Search for the cell housing the specified text and yield its (x, y) center coordinate. 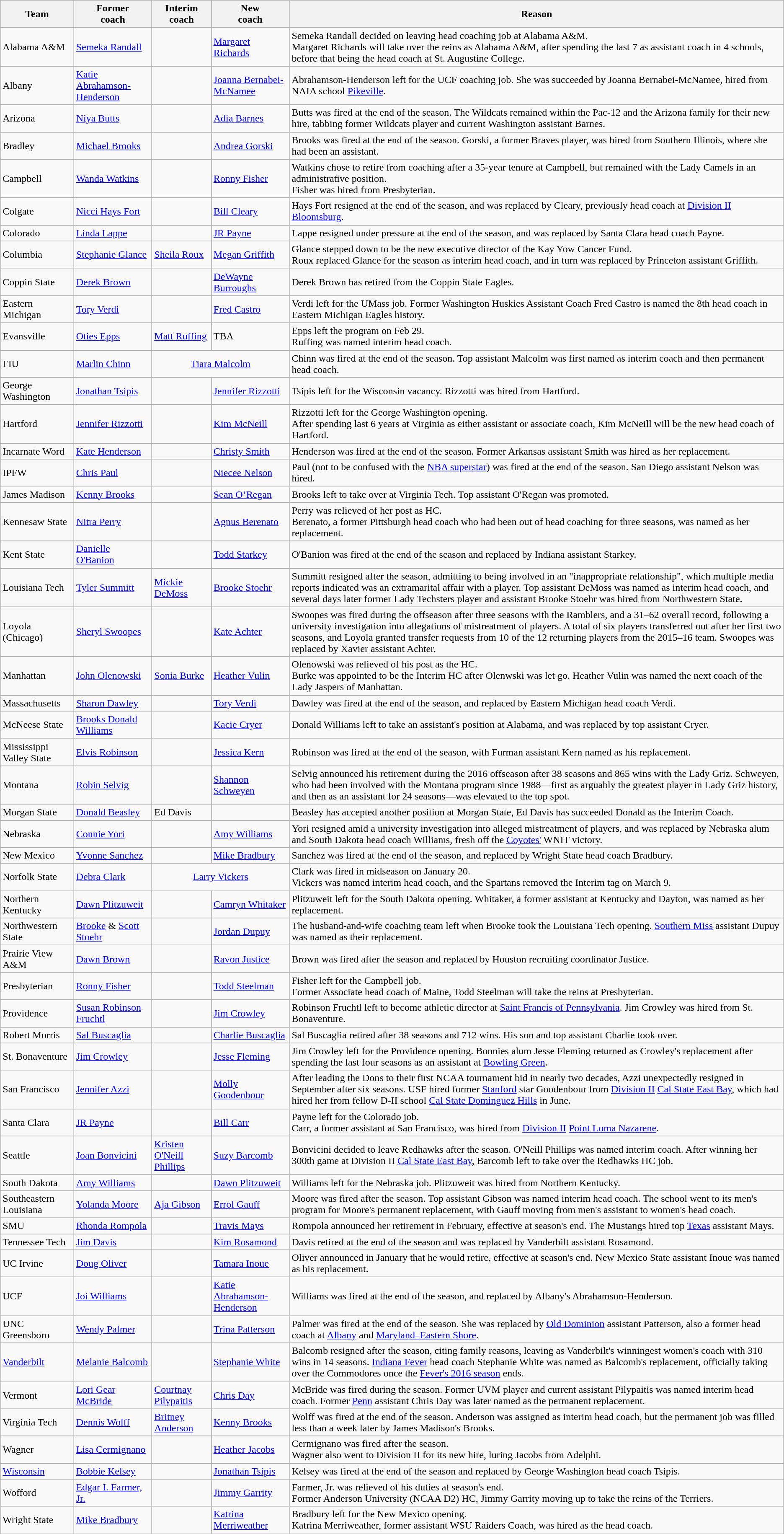
Jessica Kern (250, 752)
Andrea Gorski (250, 146)
Kelsey was fired at the end of the season and replaced by George Washington head coach Tsipis. (536, 1471)
Sanchez was fired at the end of the season, and replaced by Wright State head coach Bradbury. (536, 856)
Eastern Michigan (37, 309)
Sharon Dawley (113, 703)
Danielle O'Banion (113, 555)
The husband-and-wife coaching team left when Brooke took the Louisiana Tech opening. Southern Miss assistant Dupuy was named as their replacement. (536, 932)
Joanna Bernabei-McNamee (250, 85)
Wright State (37, 1520)
Ed Davis (182, 812)
Dennis Wolff (113, 1422)
Wanda Watkins (113, 178)
Aja Gibson (182, 1204)
Kim McNeill (250, 424)
South Dakota (37, 1182)
Derek Brown (113, 282)
Mickie DeMoss (182, 587)
Robert Morris (37, 1035)
Abrahamson-Henderson left for the UCF coaching job. She was succeeded by Joanna Bernabei-McNamee, hired from NAIA school Pikeville. (536, 85)
Beasley has accepted another position at Morgan State, Ed Davis has succeeded Donald as the Interim Coach. (536, 812)
Virginia Tech (37, 1422)
Verdi left for the UMass job. Former Washington Huskies Assistant Coach Fred Castro is named the 8th head coach in Eastern Michigan Eagles history. (536, 309)
DeWayne Burroughs (250, 282)
Hays Fort resigned at the end of the season, and was replaced by Cleary, previously head coach at Division II Bloomsburg. (536, 211)
Nitra Perry (113, 522)
Brooke Stoehr (250, 587)
Brooks was fired at the end of the season. Gorski, a former Braves player, was hired from Southern Illinois, where she had been an assistant. (536, 146)
George Washington (37, 391)
Elvis Robinson (113, 752)
Robin Selvig (113, 785)
Team (37, 14)
Epps left the program on Feb 29. Ruffing was named interim head coach. (536, 336)
Prairie View A&M (37, 959)
IPFW (37, 473)
O'Banion was fired at the end of the season and replaced by Indiana assistant Starkey. (536, 555)
Bobbie Kelsey (113, 1471)
Bradley (37, 146)
Henderson was fired at the end of the season. Former Arkansas assistant Smith was hired as her replacement. (536, 451)
Stephanie Glance (113, 255)
Edgar I. Farmer, Jr. (113, 1493)
Providence (37, 1013)
Rompola announced her retirement in February, effective at season's end. The Mustangs hired top Texas assistant Mays. (536, 1226)
Montana (37, 785)
Interimcoach (182, 14)
Tsipis left for the Wisconsin vacancy. Rizzotti was hired from Hartford. (536, 391)
Niya Butts (113, 118)
Alabama A&M (37, 47)
Agnus Berenato (250, 522)
Kent State (37, 555)
Northwestern State (37, 932)
Vermont (37, 1395)
Todd Steelman (250, 986)
Ravon Justice (250, 959)
Robinson Fruchtl left to become athletic director at Saint Francis of Pennsylvania. Jim Crowley was hired from St. Bonaventure. (536, 1013)
Yvonne Sanchez (113, 856)
Kim Rosamond (250, 1242)
Larry Vickers (221, 877)
Arizona (37, 118)
Reason (536, 14)
Williams was fired at the end of the season, and replaced by Albany's Abrahamson-Henderson. (536, 1296)
Chinn was fired at the end of the season. Top assistant Malcolm was first named as interim coach and then permanent head coach. (536, 364)
Matt Ruffing (182, 336)
Sean O’Regan (250, 494)
Stephanie White (250, 1362)
Yolanda Moore (113, 1204)
Heather Jacobs (250, 1450)
Jimmy Garrity (250, 1493)
Linda Lappe (113, 233)
Loyola (Chicago) (37, 632)
Chris Paul (113, 473)
Plitzuweit left for the South Dakota opening. Whitaker, a former assistant at Kentucky and Dayton, was named as her replacement. (536, 904)
Wendy Palmer (113, 1329)
Jim Davis (113, 1242)
Heather Vulin (250, 676)
Margaret Richards (250, 47)
Nicci Hays Fort (113, 211)
Joan Bonvicini (113, 1155)
Semeka Randall (113, 47)
Todd Starkey (250, 555)
Incarnate Word (37, 451)
McNeese State (37, 725)
Donald Williams left to take an assistant's position at Alabama, and was replaced by top assistant Cryer. (536, 725)
Charlie Buscaglia (250, 1035)
Tyler Summitt (113, 587)
Susan Robinson Fruchtl (113, 1013)
Sonia Burke (182, 676)
Rhonda Rompola (113, 1226)
Shannon Schweyen (250, 785)
Kristen O'Neill Phillips (182, 1155)
Megan Griffith (250, 255)
San Francisco (37, 1089)
Bill Carr (250, 1122)
Coppin State (37, 282)
Santa Clara (37, 1122)
Sheryl Swoopes (113, 632)
Manhattan (37, 676)
Wagner (37, 1450)
Molly Goodenbour (250, 1089)
Britney Anderson (182, 1422)
Michael Brooks (113, 146)
Oties Epps (113, 336)
Courtnay Pilypaitis (182, 1395)
Louisiana Tech (37, 587)
Lisa Cermignano (113, 1450)
Debra Clark (113, 877)
St. Bonaventure (37, 1057)
Campbell (37, 178)
Kennesaw State (37, 522)
Melanie Balcomb (113, 1362)
Brown was fired after the season and replaced by Houston recruiting coordinator Justice. (536, 959)
Kacie Cryer (250, 725)
Brooks left to take over at Virginia Tech. Top assistant O'Regan was promoted. (536, 494)
Bradbury left for the New Mexico opening.Katrina Merriweather, former assistant WSU Raiders Coach, was hired as the head coach. (536, 1520)
Vanderbilt (37, 1362)
Massachusetts (37, 703)
UNC Greensboro (37, 1329)
Newcoach (250, 14)
Jennifer Azzi (113, 1089)
Fisher left for the Campbell job.Former Associate head coach of Maine, Todd Steelman will take the reins at Presbyterian. (536, 986)
Tennessee Tech (37, 1242)
Suzy Barcomb (250, 1155)
Doug Oliver (113, 1264)
Trina Patterson (250, 1329)
Lori Gear McBride (113, 1395)
Sal Buscaglia (113, 1035)
UCF (37, 1296)
Albany (37, 85)
Chris Day (250, 1395)
Williams left for the Nebraska job. Plitzuweit was hired from Northern Kentucky. (536, 1182)
Kate Achter (250, 632)
Colgate (37, 211)
Davis retired at the end of the season and was replaced by Vanderbilt assistant Rosamond. (536, 1242)
Jordan Dupuy (250, 932)
Colorado (37, 233)
Travis Mays (250, 1226)
Tamara Inoue (250, 1264)
Robinson was fired at the end of the season, with Furman assistant Kern named as his replacement. (536, 752)
Columbia (37, 255)
Northern Kentucky (37, 904)
Lappe resigned under pressure at the end of the season, and was replaced by Santa Clara head coach Payne. (536, 233)
Katrina Merriweather (250, 1520)
Sheila Roux (182, 255)
Sal Buscaglia retired after 38 seasons and 712 wins. His son and top assistant Charlie took over. (536, 1035)
UC Irvine (37, 1264)
Wisconsin (37, 1471)
Brooks Donald Williams (113, 725)
Dawn Brown (113, 959)
Mississippi Valley State (37, 752)
Jesse Fleming (250, 1057)
Brooke & Scott Stoehr (113, 932)
Connie Yori (113, 834)
Cermignano was fired after the season. Wagner also went to Division II for its new hire, luring Jacobs from Adelphi. (536, 1450)
Fred Castro (250, 309)
Adia Barnes (250, 118)
Tiara Malcolm (221, 364)
Hartford (37, 424)
Marlin Chinn (113, 364)
Morgan State (37, 812)
SMU (37, 1226)
Presbyterian (37, 986)
Evansville (37, 336)
Formercoach (113, 14)
Nebraska (37, 834)
Errol Gauff (250, 1204)
Camryn Whitaker (250, 904)
John Olenowski (113, 676)
Wofford (37, 1493)
Niecee Nelson (250, 473)
Christy Smith (250, 451)
James Madison (37, 494)
FIU (37, 364)
Southeastern Louisiana (37, 1204)
Payne left for the Colorado job. Carr, a former assistant at San Francisco, was hired from Division II Point Loma Nazarene. (536, 1122)
TBA (250, 336)
Derek Brown has retired from the Coppin State Eagles. (536, 282)
Paul (not to be confused with the NBA superstar) was fired at the end of the season. San Diego assistant Nelson was hired. (536, 473)
Dawley was fired at the end of the season, and replaced by Eastern Michigan head coach Verdi. (536, 703)
Clark was fired in midseason on January 20.Vickers was named interim head coach, and the Spartans removed the Interim tag on March 9. (536, 877)
Joi Williams (113, 1296)
Donald Beasley (113, 812)
Kate Henderson (113, 451)
Bill Cleary (250, 211)
Seattle (37, 1155)
Oliver announced in January that he would retire, effective at season's end. New Mexico State assistant Inoue was named as his replacement. (536, 1264)
Norfolk State (37, 877)
New Mexico (37, 856)
